From the cell containing the given text, extract its center point as [X, Y] coordinate. 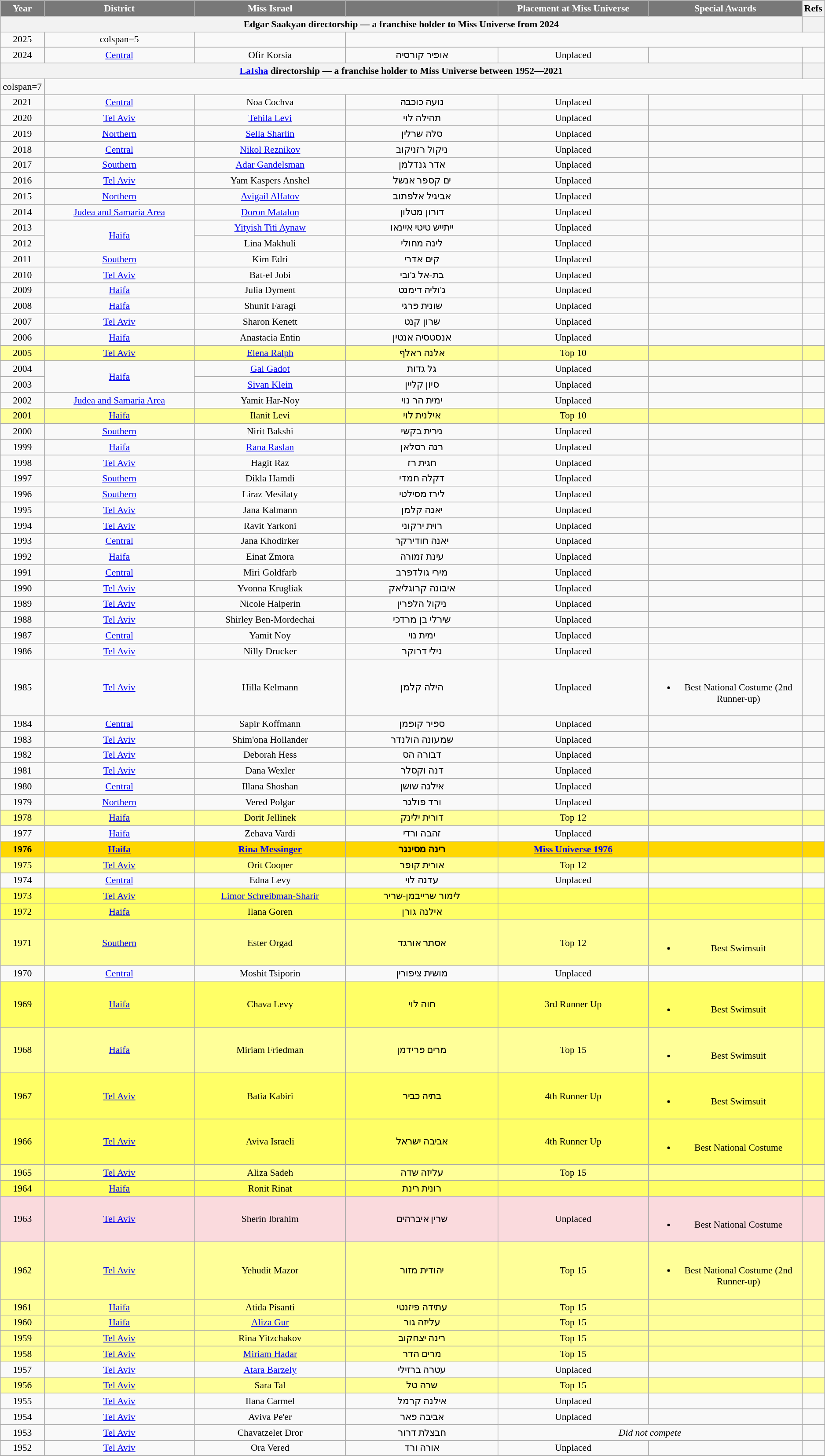
אביבה פאר [422, 1417]
Limor Schreibman-Sharir [270, 896]
2017 [22, 165]
מירי גולדפרב [422, 573]
1982 [22, 755]
2011 [22, 259]
1983 [22, 740]
1984 [22, 724]
בתיה כביר [422, 1096]
1973 [22, 896]
1985 [22, 687]
עליזה שדה [422, 1173]
1996 [22, 495]
2004 [22, 369]
1998 [22, 463]
נילי דרוקר [422, 651]
דבורה הס [422, 755]
סיון קליין [422, 385]
Nicole Halperin [270, 604]
Rina Yitzchakov [270, 1339]
אורה ורד [422, 1448]
Miriam Hadar [270, 1354]
ג'וליה דימנט [422, 290]
Dikla Hamdi [270, 479]
1999 [22, 447]
Sherin Ibrahim [270, 1219]
Yam Kaspers Anshel [270, 181]
Tehila Levi [270, 118]
2001 [22, 416]
1965 [22, 1173]
2019 [22, 134]
ניקול הלפרין [422, 604]
Ilanit Levi [270, 416]
1980 [22, 787]
Atara Barzely [270, 1370]
ספיר קופמן [422, 724]
2000 [22, 432]
אסתר אורגד [422, 943]
Yamit Noy [270, 635]
מרים הדר [422, 1354]
שירלי בן מרדכי [422, 620]
1988 [22, 620]
Refs [813, 8]
קים אדרי [422, 259]
Kim Edri [270, 259]
LaIsha directorship — a franchise holder to Miss Universe between 1952—2021 [401, 71]
בת-אל ג'ובי [422, 275]
1977 [22, 834]
אדר גנדלמן [422, 165]
אביגיל אלפתוב [422, 197]
Jana Khodirker [270, 541]
Sapir Koffmann [270, 724]
רוית ירקוני [422, 526]
לירז מסילטי [422, 495]
2021 [22, 103]
אילנה שושן [422, 787]
1968 [22, 1050]
דנה וקסלר [422, 771]
ים קספר אנשל [422, 181]
ורד פולגר [422, 802]
Yityish Titi Aynaw [270, 228]
Ilana Carmel [270, 1401]
1975 [22, 865]
דקלה חמדי [422, 479]
ניקול רזניקוב [422, 150]
חבצלת דרור [422, 1433]
עינת זמורה [422, 557]
2012 [22, 244]
Aliza Sadeh [270, 1173]
Illana Shoshan [270, 787]
1961 [22, 1307]
2007 [22, 322]
2002 [22, 400]
חגית רז [422, 463]
ימית הר נוי [422, 400]
Doron Matalon [270, 212]
1989 [22, 604]
1956 [22, 1386]
Chavatzelet Dror [270, 1433]
2025 [22, 40]
1966 [22, 1142]
Edna Levy [270, 880]
1993 [22, 541]
1957 [22, 1370]
2024 [22, 55]
אנסטסיה אנטין [422, 337]
Miss Israel [270, 8]
2015 [22, 197]
Shunit Faragi [270, 306]
2018 [22, 150]
1992 [22, 557]
Edgar Saakyan directorship — a franchise holder to Miss Universe from 2024 [401, 24]
Hagit Raz [270, 463]
Shim'ona Hollander [270, 740]
1994 [22, 526]
יהודית מזור [422, 1271]
מרים פרידמן [422, 1050]
Orit Cooper [270, 865]
רנה רסלאן [422, 447]
אלנה ראלף [422, 353]
אופיר קורסיה [422, 55]
רינה יצחקוב [422, 1339]
Aliza Gur [270, 1323]
1969 [22, 1004]
1955 [22, 1401]
3rd Runner Up [573, 1004]
Sella Sharlin [270, 134]
1953 [22, 1433]
Noa Cochva [270, 103]
אילנית לוי [422, 416]
2008 [22, 306]
Rana Raslan [270, 447]
Anastacia Entin [270, 337]
אורית קופר [422, 865]
2013 [22, 228]
אילנה קרמל [422, 1401]
1962 [22, 1271]
Avigail Alfatov [270, 197]
עדנה לוי [422, 880]
עתידה פיזנטי [422, 1307]
נירית בקשי [422, 432]
Zehava Vardi [270, 834]
Yvonna Krugliak [270, 588]
1958 [22, 1354]
ימית נוי [422, 635]
2006 [22, 337]
אילנה גורן [422, 912]
2014 [22, 212]
Shirley Ben-Mordechai [270, 620]
הילה קלמן [422, 687]
1976 [22, 849]
Hilla Kelmann [270, 687]
Deborah Hess [270, 755]
colspan=5 [120, 40]
ייתייש טיטי איינאו [422, 228]
Yamit Har-Noy [270, 400]
Did not compete [650, 1433]
שרון קנט [422, 322]
Ora Vered [270, 1448]
Ofir Korsia [270, 55]
2016 [22, 181]
1963 [22, 1219]
Ravit Yarkoni [270, 526]
1986 [22, 651]
חוה לוי [422, 1004]
Lina Makhuli [270, 244]
Ronit Rinat [270, 1188]
מושית ציפורין [422, 974]
1987 [22, 635]
Chava Levy [270, 1004]
Placement at Miss Universe [573, 8]
תהילה לוי [422, 118]
דורון מטלון [422, 212]
District [120, 8]
Rina Messinger [270, 849]
Jana Kalmann [270, 510]
Ester Orgad [270, 943]
Sara Tal [270, 1386]
Nilly Drucker [270, 651]
1978 [22, 818]
colspan=7 [22, 87]
עליזה גור [422, 1323]
יאנה קלמן [422, 510]
1981 [22, 771]
Gal Gadot [270, 369]
גל גדות [422, 369]
Moshit Tsiporin [270, 974]
Dana Wexler [270, 771]
דורית ילינק [422, 818]
אביבה ישראל [422, 1142]
Special Awards [725, 8]
סלה שרלין [422, 134]
Yehudit Mazor [270, 1271]
Dorit Jellinek [270, 818]
זהבה ורדי [422, 834]
1967 [22, 1096]
1959 [22, 1339]
1995 [22, 510]
לימור שרייבמן-שריר [422, 896]
1997 [22, 479]
1964 [22, 1188]
Miri Goldfarb [270, 573]
1974 [22, 880]
1971 [22, 943]
שונית פרגי [422, 306]
Miriam Friedman [270, 1050]
1972 [22, 912]
Liraz Mesilaty [270, 495]
Bat-el Jobi [270, 275]
Ilana Goren [270, 912]
2003 [22, 385]
Year [22, 8]
לינה מחולי [422, 244]
רינה מסינגר [422, 849]
1954 [22, 1417]
רונית רינת [422, 1188]
Vered Polgar [270, 802]
Einat Zmora [270, 557]
שרה טל [422, 1386]
2005 [22, 353]
Miss Universe 1976 [573, 849]
Atida Pisanti [270, 1307]
שרין איברהים [422, 1219]
1952 [22, 1448]
Sivan Klein [270, 385]
2009 [22, 290]
Adar Gandelsman [270, 165]
Elena Ralph [270, 353]
1990 [22, 588]
2010 [22, 275]
Batia Kabiri [270, 1096]
1979 [22, 802]
Julia Dyment [270, 290]
נועה כוכבה [422, 103]
1970 [22, 974]
Aviva Israeli [270, 1142]
Nirit Bakshi [270, 432]
יאנה חודירקר [422, 541]
1960 [22, 1323]
Nikol Reznikov [270, 150]
עטרה ברזילי [422, 1370]
Aviva Pe'er [270, 1417]
2020 [22, 118]
איבונה קרוגליאק [422, 588]
שמעונה הולנדר [422, 740]
1991 [22, 573]
Sharon Kenett [270, 322]
